Locate the cell with the specified text and output its (X, Y) center coordinate. 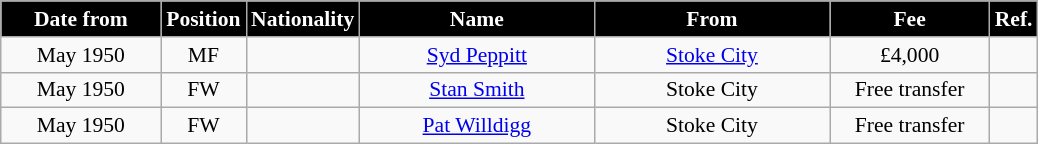
Stan Smith (476, 90)
MF (204, 55)
From (712, 19)
Ref. (1014, 19)
£4,000 (910, 55)
Nationality (302, 19)
Name (476, 19)
Syd Peppitt (476, 55)
Date from (81, 19)
Fee (910, 19)
Pat Willdigg (476, 126)
Position (204, 19)
